From the cell containing the given text, extract its center point as (x, y) coordinate. 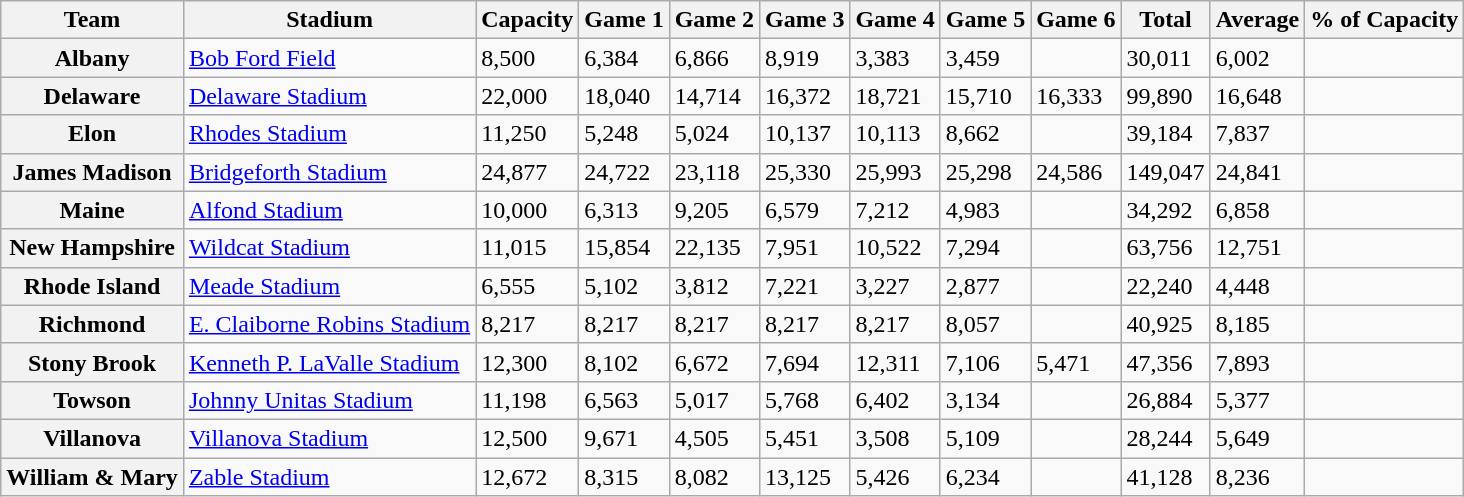
Delaware (92, 96)
8,919 (805, 58)
28,244 (1166, 438)
3,459 (985, 58)
5,017 (714, 400)
Richmond (92, 324)
William & Mary (92, 477)
8,500 (528, 58)
11,015 (528, 248)
12,311 (895, 362)
Delaware Stadium (329, 96)
3,812 (714, 286)
Albany (92, 58)
15,710 (985, 96)
3,383 (895, 58)
Team (92, 20)
10,000 (528, 210)
Maine (92, 210)
9,205 (714, 210)
6,384 (624, 58)
Rhode Island (92, 286)
9,671 (624, 438)
12,500 (528, 438)
14,714 (714, 96)
47,356 (1166, 362)
Villanova (92, 438)
18,040 (624, 96)
New Hampshire (92, 248)
25,330 (805, 172)
22,240 (1166, 286)
6,579 (805, 210)
5,471 (1076, 362)
34,292 (1166, 210)
40,925 (1166, 324)
22,135 (714, 248)
10,113 (895, 134)
Total (1166, 20)
Stadium (329, 20)
7,694 (805, 362)
16,333 (1076, 96)
Zable Stadium (329, 477)
2,877 (985, 286)
7,893 (1258, 362)
5,024 (714, 134)
25,993 (895, 172)
Kenneth P. LaValle Stadium (329, 362)
Elon (92, 134)
6,563 (624, 400)
6,858 (1258, 210)
Game 1 (624, 20)
26,884 (1166, 400)
Bridgeforth Stadium (329, 172)
11,250 (528, 134)
Average (1258, 20)
8,082 (714, 477)
22,000 (528, 96)
6,402 (895, 400)
24,877 (528, 172)
Game 3 (805, 20)
18,721 (895, 96)
4,983 (985, 210)
3,227 (895, 286)
6,555 (528, 286)
12,672 (528, 477)
10,137 (805, 134)
15,854 (624, 248)
Capacity (528, 20)
6,672 (714, 362)
4,505 (714, 438)
63,756 (1166, 248)
5,768 (805, 400)
12,300 (528, 362)
10,522 (895, 248)
16,648 (1258, 96)
149,047 (1166, 172)
6,002 (1258, 58)
12,751 (1258, 248)
8,236 (1258, 477)
11,198 (528, 400)
7,221 (805, 286)
Villanova Stadium (329, 438)
Meade Stadium (329, 286)
7,212 (895, 210)
8,185 (1258, 324)
41,128 (1166, 477)
5,109 (985, 438)
8,057 (985, 324)
13,125 (805, 477)
Bob Ford Field (329, 58)
8,662 (985, 134)
5,426 (895, 477)
24,841 (1258, 172)
30,011 (1166, 58)
4,448 (1258, 286)
6,866 (714, 58)
5,649 (1258, 438)
Alfond Stadium (329, 210)
Game 2 (714, 20)
5,451 (805, 438)
Game 5 (985, 20)
Stony Brook (92, 362)
Towson (92, 400)
7,106 (985, 362)
6,234 (985, 477)
Game 6 (1076, 20)
6,313 (624, 210)
Game 4 (895, 20)
3,508 (895, 438)
Wildcat Stadium (329, 248)
39,184 (1166, 134)
5,248 (624, 134)
7,294 (985, 248)
16,372 (805, 96)
7,837 (1258, 134)
8,315 (624, 477)
E. Claiborne Robins Stadium (329, 324)
Johnny Unitas Stadium (329, 400)
23,118 (714, 172)
% of Capacity (1384, 20)
7,951 (805, 248)
Rhodes Stadium (329, 134)
24,586 (1076, 172)
5,102 (624, 286)
8,102 (624, 362)
3,134 (985, 400)
24,722 (624, 172)
5,377 (1258, 400)
99,890 (1166, 96)
James Madison (92, 172)
25,298 (985, 172)
